Detect which cell encompasses the target text, then output its (x, y) center coordinate. 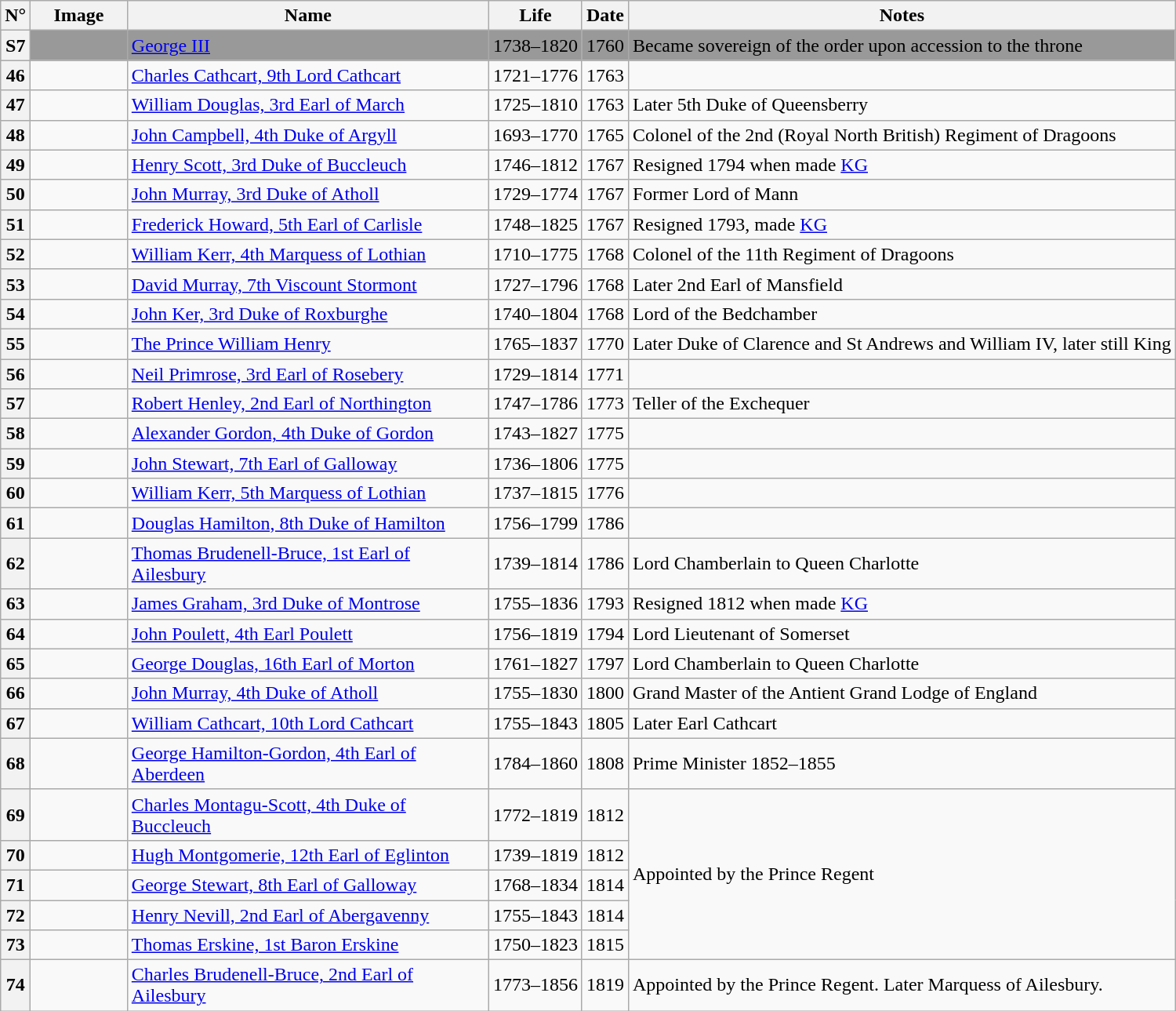
Appointed by the Prince Regent (902, 874)
Thomas Brudenell-Bruce, 1st Earl of Ailesbury (307, 563)
Colonel of the 2nd (Royal North British) Regiment of Dragoons (902, 135)
Resigned 1794 when made KG (902, 165)
Life (535, 16)
Became sovereign of the order upon accession to the throne (902, 45)
Date (605, 16)
48 (16, 135)
Henry Scott, 3rd Duke of Buccleuch (307, 165)
Later 2nd Earl of Mansfield (902, 284)
Henry Nevill, 2nd Earl of Abergavenny (307, 915)
Charles Montagu-Scott, 4th Duke of Buccleuch (307, 814)
1815 (605, 945)
Lord of the Bedchamber (902, 314)
1800 (605, 693)
George Stewart, 8th Earl of Galloway (307, 885)
1819 (605, 985)
1739–1819 (535, 855)
1756–1799 (535, 523)
David Murray, 7th Viscount Stormont (307, 284)
51 (16, 224)
N° (16, 16)
1725–1810 (535, 105)
1743–1827 (535, 434)
John Poulett, 4th Earl Poulett (307, 634)
John Stewart, 7th Earl of Galloway (307, 464)
Name (307, 16)
65 (16, 664)
62 (16, 563)
49 (16, 165)
Hugh Montgomerie, 12th Earl of Eglinton (307, 855)
George III (307, 45)
55 (16, 344)
73 (16, 945)
69 (16, 814)
1760 (605, 45)
58 (16, 434)
1693–1770 (535, 135)
Thomas Erskine, 1st Baron Erskine (307, 945)
1727–1796 (535, 284)
Alexander Gordon, 4th Duke of Gordon (307, 434)
1784–1860 (535, 764)
1776 (605, 493)
1739–1814 (535, 563)
56 (16, 374)
Grand Master of the Antient Grand Lodge of England (902, 693)
1794 (605, 634)
George Hamilton-Gordon, 4th Earl of Aberdeen (307, 764)
1772–1819 (535, 814)
William Kerr, 5th Marquess of Lothian (307, 493)
1750–1823 (535, 945)
James Graham, 3rd Duke of Montrose (307, 604)
1755–1836 (535, 604)
70 (16, 855)
The Prince William Henry (307, 344)
1755–1830 (535, 693)
Notes (902, 16)
Prime Minister 1852–1855 (902, 764)
1793 (605, 604)
1765 (605, 135)
Neil Primrose, 3rd Earl of Rosebery (307, 374)
Charles Brudenell-Bruce, 2nd Earl of Ailesbury (307, 985)
Later Earl Cathcart (902, 723)
1808 (605, 764)
72 (16, 915)
John Murray, 3rd Duke of Atholl (307, 195)
Resigned 1793, made KG (902, 224)
John Campbell, 4th Duke of Argyll (307, 135)
Resigned 1812 when made KG (902, 604)
1710–1775 (535, 254)
46 (16, 75)
1721–1776 (535, 75)
Robert Henley, 2nd Earl of Northington (307, 404)
1765–1837 (535, 344)
Teller of the Exchequer (902, 404)
57 (16, 404)
Colonel of the 11th Regiment of Dragoons (902, 254)
71 (16, 885)
1736–1806 (535, 464)
Image (79, 16)
1729–1774 (535, 195)
Frederick Howard, 5th Earl of Carlisle (307, 224)
60 (16, 493)
Former Lord of Mann (902, 195)
61 (16, 523)
William Kerr, 4th Marquess of Lothian (307, 254)
1756–1819 (535, 634)
64 (16, 634)
1738–1820 (535, 45)
47 (16, 105)
1740–1804 (535, 314)
68 (16, 764)
John Murray, 4th Duke of Atholl (307, 693)
Later Duke of Clarence and St Andrews and William IV, later still King (902, 344)
67 (16, 723)
1737–1815 (535, 493)
59 (16, 464)
1761–1827 (535, 664)
1770 (605, 344)
1773 (605, 404)
1771 (605, 374)
66 (16, 693)
William Cathcart, 10th Lord Cathcart (307, 723)
53 (16, 284)
1773–1856 (535, 985)
William Douglas, 3rd Earl of March (307, 105)
John Ker, 3rd Duke of Roxburghe (307, 314)
Lord Lieutenant of Somerset (902, 634)
1747–1786 (535, 404)
S7 (16, 45)
Charles Cathcart, 9th Lord Cathcart (307, 75)
63 (16, 604)
54 (16, 314)
52 (16, 254)
1805 (605, 723)
1748–1825 (535, 224)
Douglas Hamilton, 8th Duke of Hamilton (307, 523)
1746–1812 (535, 165)
74 (16, 985)
Appointed by the Prince Regent. Later Marquess of Ailesbury. (902, 985)
George Douglas, 16th Earl of Morton (307, 664)
1797 (605, 664)
50 (16, 195)
1729–1814 (535, 374)
1768–1834 (535, 885)
Later 5th Duke of Queensberry (902, 105)
